Provide the (x, y) coordinate of the cell's center where the given text is located.  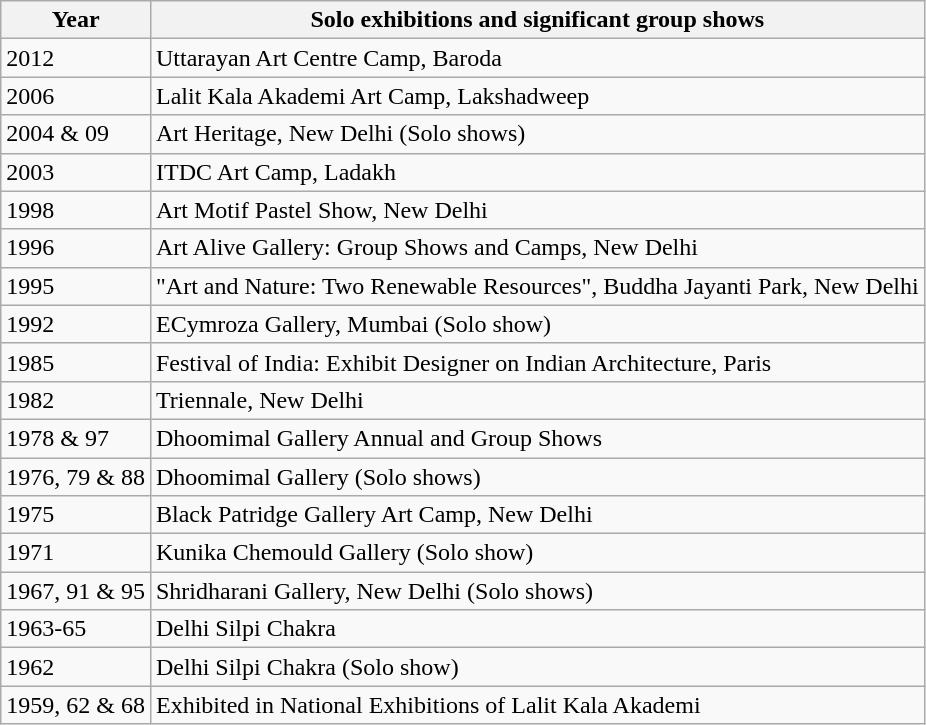
Delhi Silpi Chakra (Solo show) (537, 667)
ITDC Art Camp, Ladakh (537, 172)
Dhoomimal Gallery Annual and Group Shows (537, 438)
1998 (76, 210)
Lalit Kala Akademi Art Camp, Lakshadweep (537, 96)
Uttarayan Art Centre Camp, Baroda (537, 58)
2004 & 09 (76, 134)
1963-65 (76, 629)
"Art and Nature: Two Renewable Resources", Buddha Jayanti Park, New Delhi (537, 286)
Kunika Chemould Gallery (Solo show) (537, 553)
Year (76, 20)
1975 (76, 515)
Exhibited in National Exhibitions of Lalit Kala Akademi (537, 705)
1971 (76, 553)
2006 (76, 96)
2003 (76, 172)
1995 (76, 286)
Festival of India: Exhibit Designer on Indian Architecture, Paris (537, 362)
Shridharani Gallery, New Delhi (Solo shows) (537, 591)
1982 (76, 400)
Solo exhibitions and significant group shows (537, 20)
2012 (76, 58)
1992 (76, 324)
1996 (76, 248)
Dhoomimal Gallery (Solo shows) (537, 477)
1976, 79 & 88 (76, 477)
1985 (76, 362)
1962 (76, 667)
Delhi Silpi Chakra (537, 629)
1978 & 97 (76, 438)
Art Motif Pastel Show, New Delhi (537, 210)
1959, 62 & 68 (76, 705)
1967, 91 & 95 (76, 591)
Triennale, New Delhi (537, 400)
Art Heritage, New Delhi (Solo shows) (537, 134)
Black Patridge Gallery Art Camp, New Delhi (537, 515)
ECymroza Gallery, Mumbai (Solo show) (537, 324)
Art Alive Gallery: Group Shows and Camps, New Delhi (537, 248)
